From the cell containing the given text, extract its center point as (X, Y) coordinate. 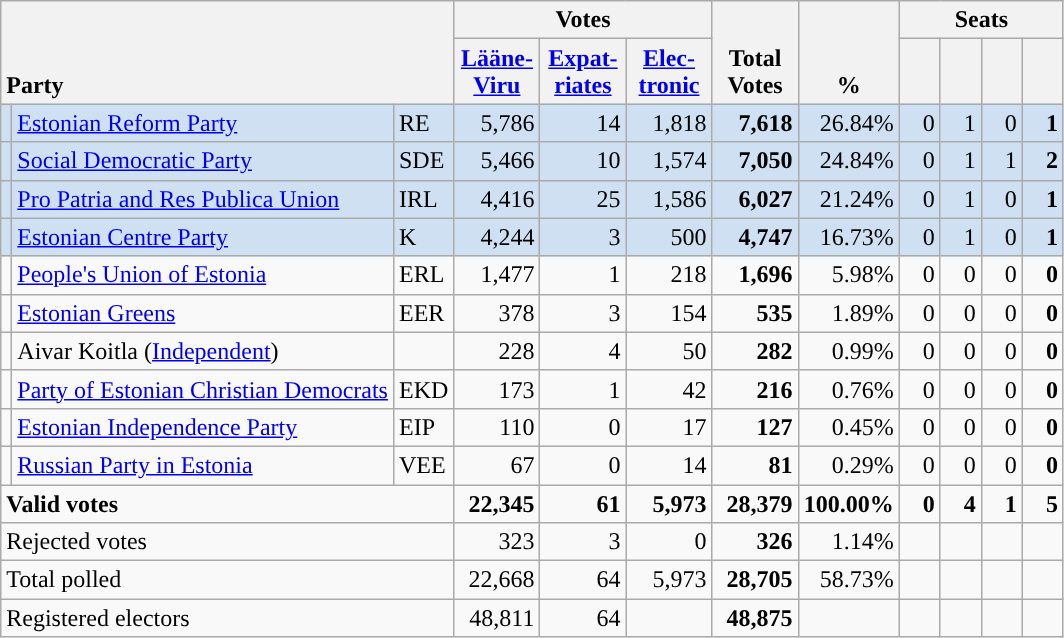
Pro Patria and Res Publica Union (203, 199)
Russian Party in Estonia (203, 465)
7,618 (755, 123)
218 (669, 275)
21.24% (848, 199)
EKD (423, 389)
48,811 (497, 618)
500 (669, 237)
SDE (423, 161)
Social Democratic Party (203, 161)
110 (497, 427)
17 (669, 427)
0.29% (848, 465)
Votes (583, 20)
1,818 (669, 123)
1,477 (497, 275)
0.45% (848, 427)
Estonian Reform Party (203, 123)
67 (497, 465)
5.98% (848, 275)
Estonian Independence Party (203, 427)
Estonian Greens (203, 313)
Party (228, 52)
0.76% (848, 389)
10 (583, 161)
IRL (423, 199)
Total Votes (755, 52)
5,786 (497, 123)
58.73% (848, 580)
Estonian Centre Party (203, 237)
50 (669, 351)
2 (1042, 161)
RE (423, 123)
Rejected votes (228, 542)
EER (423, 313)
Aivar Koitla (Independent) (203, 351)
5,466 (497, 161)
Elec- tronic (669, 72)
326 (755, 542)
1,586 (669, 199)
1.89% (848, 313)
6,027 (755, 199)
EIP (423, 427)
1.14% (848, 542)
28,705 (755, 580)
42 (669, 389)
378 (497, 313)
People's Union of Estonia (203, 275)
282 (755, 351)
Seats (981, 20)
25 (583, 199)
4,244 (497, 237)
4,416 (497, 199)
VEE (423, 465)
K (423, 237)
48,875 (755, 618)
4,747 (755, 237)
0.99% (848, 351)
24.84% (848, 161)
% (848, 52)
5 (1042, 503)
81 (755, 465)
127 (755, 427)
28,379 (755, 503)
1,574 (669, 161)
100.00% (848, 503)
61 (583, 503)
1,696 (755, 275)
Total polled (228, 580)
Party of Estonian Christian Democrats (203, 389)
7,050 (755, 161)
26.84% (848, 123)
Lääne- Viru (497, 72)
16.73% (848, 237)
22,345 (497, 503)
ERL (423, 275)
535 (755, 313)
154 (669, 313)
228 (497, 351)
173 (497, 389)
216 (755, 389)
Expat- riates (583, 72)
323 (497, 542)
Registered electors (228, 618)
22,668 (497, 580)
Valid votes (228, 503)
